For the text-containing cell, return its midpoint in (X, Y) coordinate format. 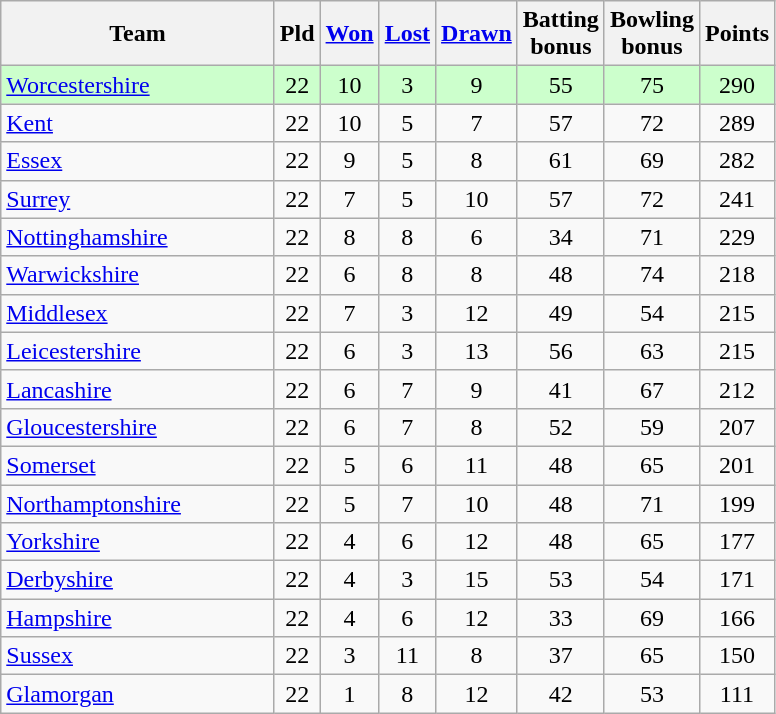
1 (350, 694)
Pld (297, 34)
241 (736, 199)
166 (736, 618)
13 (477, 351)
Points (736, 34)
Middlesex (138, 313)
Glamorgan (138, 694)
Team (138, 34)
290 (736, 85)
Won (350, 34)
212 (736, 389)
Lost (407, 34)
218 (736, 275)
42 (560, 694)
Surrey (138, 199)
Somerset (138, 465)
34 (560, 237)
Sussex (138, 656)
Leicestershire (138, 351)
229 (736, 237)
Hampshire (138, 618)
289 (736, 123)
61 (560, 161)
Yorkshire (138, 542)
52 (560, 427)
Bowling bonus (652, 34)
33 (560, 618)
Derbyshire (138, 580)
Drawn (477, 34)
75 (652, 85)
171 (736, 580)
55 (560, 85)
Lancashire (138, 389)
150 (736, 656)
111 (736, 694)
Batting bonus (560, 34)
Essex (138, 161)
201 (736, 465)
Warwickshire (138, 275)
49 (560, 313)
199 (736, 503)
207 (736, 427)
59 (652, 427)
15 (477, 580)
Gloucestershire (138, 427)
177 (736, 542)
56 (560, 351)
282 (736, 161)
63 (652, 351)
67 (652, 389)
41 (560, 389)
Kent (138, 123)
Worcestershire (138, 85)
37 (560, 656)
Northamptonshire (138, 503)
Nottinghamshire (138, 237)
74 (652, 275)
